Pinpoint the cell where the given text exists, returning its [x, y] midpoint coordinate. 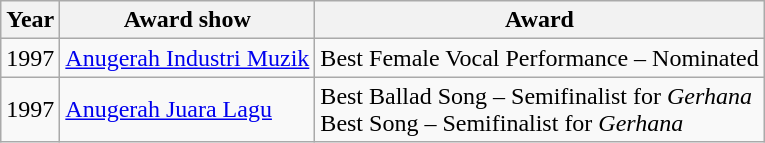
Anugerah Industri Muzik [188, 58]
Award [540, 20]
Best Ballad Song – Semifinalist for Gerhana Best Song – Semifinalist for Gerhana [540, 110]
Award show [188, 20]
Year [30, 20]
Anugerah Juara Lagu [188, 110]
Best Female Vocal Performance – Nominated [540, 58]
